Pinpoint the cell where the given text exists, returning its (x, y) midpoint coordinate. 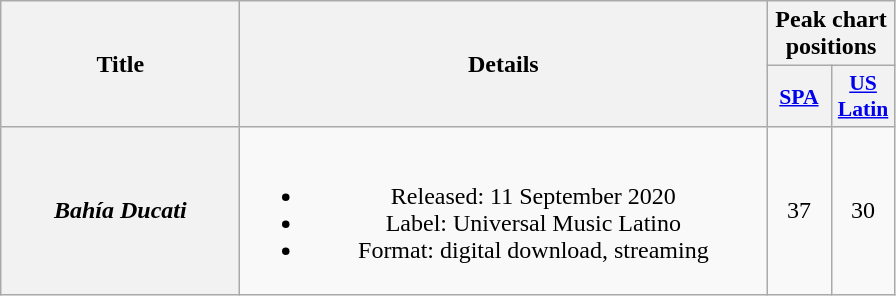
30 (863, 210)
Bahía Ducati (120, 210)
Released: 11 September 2020Label: Universal Music LatinoFormat: digital download, streaming (504, 210)
Details (504, 64)
Peak chart positions (831, 34)
USLatin (863, 96)
SPA (799, 96)
Title (120, 64)
37 (799, 210)
